Identify which cell holds the provided text, then report its (X, Y) central coordinate. 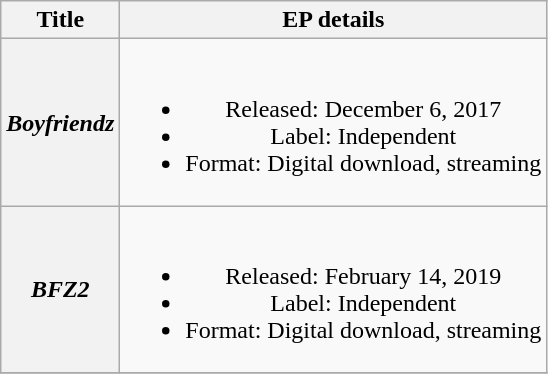
EP details (334, 20)
BFZ2 (60, 290)
Released: December 6, 2017Label: IndependentFormat: Digital download, streaming (334, 122)
Title (60, 20)
Released: February 14, 2019Label: IndependentFormat: Digital download, streaming (334, 290)
Boyfriendz (60, 122)
